Search for the cell housing the specified text and yield its [X, Y] center coordinate. 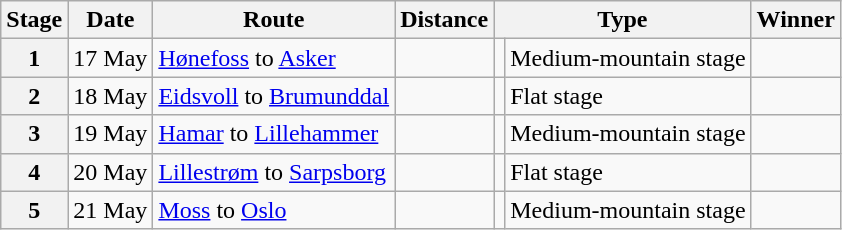
1 [34, 58]
5 [34, 210]
Hamar to Lillehammer [274, 134]
17 May [110, 58]
Lillestrøm to Sarpsborg [274, 172]
20 May [110, 172]
Eidsvoll to Brumunddal [274, 96]
Type [622, 20]
Date [110, 20]
19 May [110, 134]
21 May [110, 210]
4 [34, 172]
18 May [110, 96]
3 [34, 134]
Distance [444, 20]
Moss to Oslo [274, 210]
Stage [34, 20]
Hønefoss to Asker [274, 58]
2 [34, 96]
Winner [796, 20]
Route [274, 20]
